Find where the given text appears and provide that cell's center as [X, Y] coordinate. 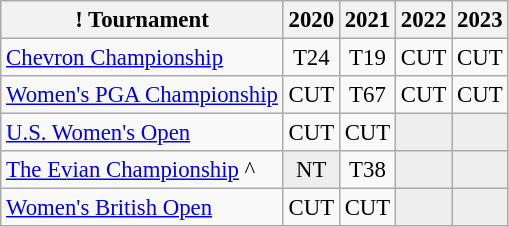
T24 [311, 58]
2023 [480, 20]
2021 [367, 20]
T67 [367, 95]
T38 [367, 170]
! Tournament [142, 20]
2022 [424, 20]
T19 [367, 58]
Women's PGA Championship [142, 95]
The Evian Championship ^ [142, 170]
2020 [311, 20]
Women's British Open [142, 208]
Chevron Championship [142, 58]
NT [311, 170]
U.S. Women's Open [142, 133]
